Locate the cell with the specified text and output its (X, Y) center coordinate. 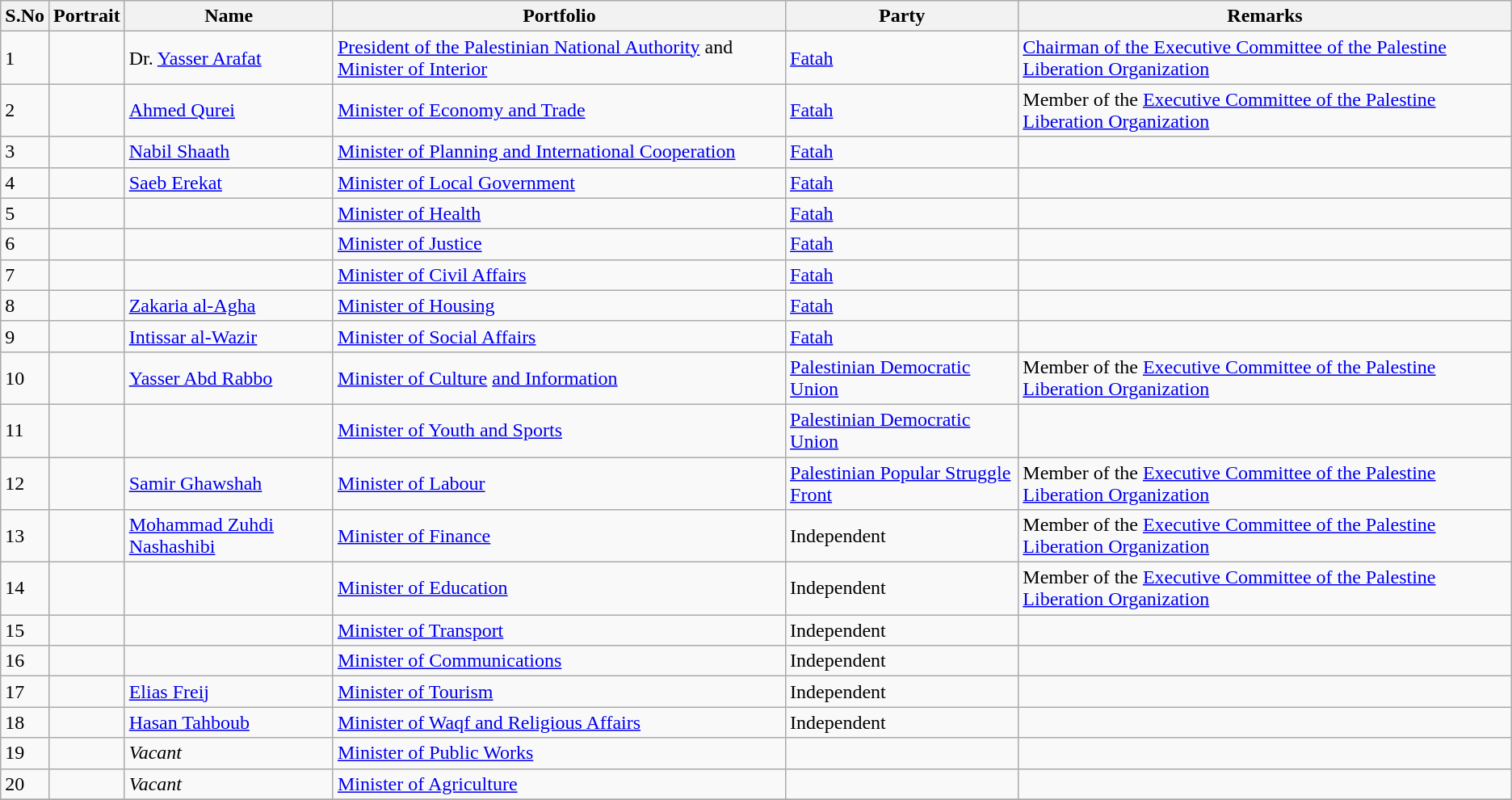
Minister of Economy and Trade (559, 110)
Minister of Communications (559, 661)
Minister of Planning and International Cooperation (559, 152)
17 (25, 692)
Minister of Local Government (559, 183)
Minister of Youth and Sports (559, 430)
5 (25, 213)
Minister of Public Works (559, 753)
12 (25, 483)
11 (25, 430)
Minister of Civil Affairs (559, 275)
Party (902, 16)
18 (25, 722)
Portrait (86, 16)
Minister of Waqf and Religious Affairs (559, 722)
10 (25, 378)
Remarks (1265, 16)
2 (25, 110)
President of the Palestinian National Authority and Minister of Interior (559, 58)
Minister of Transport (559, 630)
4 (25, 183)
Chairman of the Executive Committee of the Palestine Liberation Organization (1265, 58)
Elias Freij (229, 692)
13 (25, 537)
Samir Ghawshah (229, 483)
Zakaria al-Agha (229, 305)
Minister of Housing (559, 305)
8 (25, 305)
Minister of Health (559, 213)
Saeb Erekat (229, 183)
Yasser Abd Rabbo (229, 378)
Hasan Tahboub (229, 722)
Name (229, 16)
Nabil Shaath (229, 152)
S.No (25, 16)
3 (25, 152)
Ahmed Qurei (229, 110)
Portfolio (559, 16)
9 (25, 336)
Palestinian Popular Struggle Front (902, 483)
16 (25, 661)
Minister of Justice (559, 244)
Minister of Labour (559, 483)
Dr. Yasser Arafat (229, 58)
Minister of Agriculture (559, 784)
6 (25, 244)
14 (25, 588)
Minister of Social Affairs (559, 336)
Minister of Finance (559, 537)
15 (25, 630)
19 (25, 753)
Mohammad Zuhdi Nashashibi (229, 537)
7 (25, 275)
20 (25, 784)
1 (25, 58)
Minister of Tourism (559, 692)
Minister of Education (559, 588)
Minister of Culture and Information (559, 378)
Intissar al-Wazir (229, 336)
